Extract the [x, y] coordinate from the center of the cell holding the provided text.  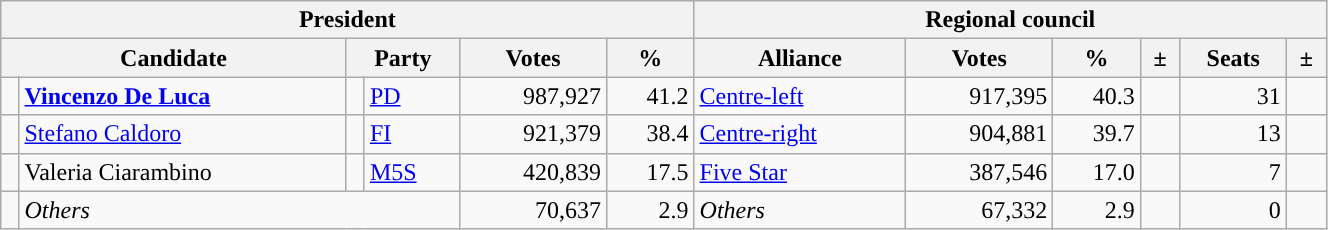
Party [402, 58]
Stefano Caldoro [182, 134]
FI [412, 134]
Candidate [174, 58]
Seats [1233, 58]
Valeria Ciarambino [182, 172]
904,881 [980, 134]
Centre-left [800, 96]
Vincenzo De Luca [182, 96]
40.3 [1097, 96]
17.0 [1097, 172]
41.2 [651, 96]
420,839 [534, 172]
917,395 [980, 96]
M5S [412, 172]
Alliance [800, 58]
Centre-right [800, 134]
0 [1233, 210]
PD [412, 96]
7 [1233, 172]
31 [1233, 96]
Regional council [1010, 20]
67,332 [980, 210]
70,637 [534, 210]
39.7 [1097, 134]
Five Star [800, 172]
13 [1233, 134]
387,546 [980, 172]
President [348, 20]
17.5 [651, 172]
987,927 [534, 96]
921,379 [534, 134]
38.4 [651, 134]
